For the text-containing cell, return its midpoint in [x, y] coordinate format. 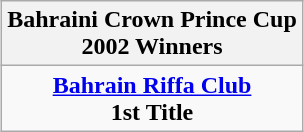
Bahrain Riffa Club1st Title [152, 98]
Bahraini Crown Prince Cup 2002 Winners [152, 34]
